Return [x, y] of the center of cell containing provided text 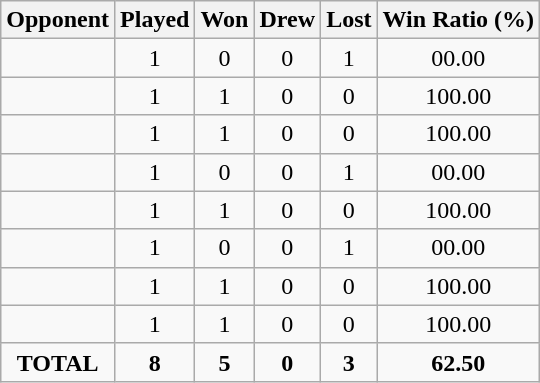
Played [155, 20]
3 [349, 362]
Opponent [58, 20]
Win Ratio (%) [458, 20]
Won [224, 20]
62.50 [458, 362]
Drew [288, 20]
Lost [349, 20]
5 [224, 362]
TOTAL [58, 362]
8 [155, 362]
